For the text-containing cell, return its midpoint in (x, y) coordinate format. 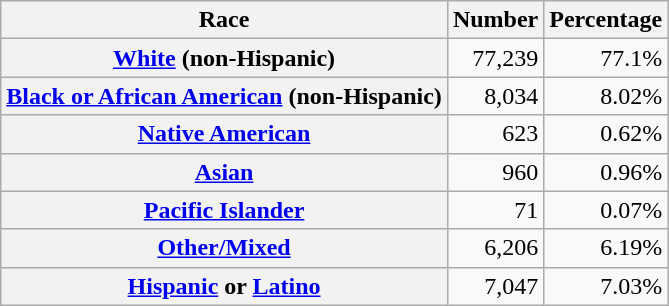
6.19% (606, 248)
Other/Mixed (224, 248)
71 (495, 210)
77,239 (495, 58)
623 (495, 134)
Race (224, 20)
0.96% (606, 172)
8.02% (606, 96)
White (non-Hispanic) (224, 58)
0.07% (606, 210)
7.03% (606, 286)
7,047 (495, 286)
77.1% (606, 58)
Native American (224, 134)
Percentage (606, 20)
6,206 (495, 248)
0.62% (606, 134)
Pacific Islander (224, 210)
Asian (224, 172)
Black or African American (non-Hispanic) (224, 96)
Number (495, 20)
Hispanic or Latino (224, 286)
8,034 (495, 96)
960 (495, 172)
